Pinpoint the cell where the given text exists, returning its (X, Y) midpoint coordinate. 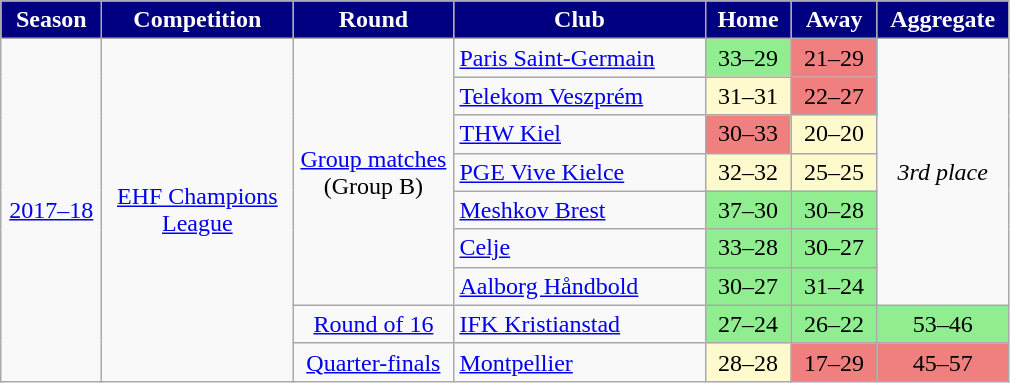
Away (834, 20)
3rd place (942, 172)
Paris Saint-Germain (580, 58)
Celje (580, 248)
Aggregate (942, 20)
33–29 (748, 58)
Aalborg Håndbold (580, 286)
Season (52, 20)
28–28 (748, 362)
PGE Vive Kielce (580, 172)
Telekom Veszprém (580, 96)
Competition (198, 20)
32–32 (748, 172)
EHF Champions League (198, 210)
53–46 (942, 324)
22–27 (834, 96)
25–25 (834, 172)
17–29 (834, 362)
Club (580, 20)
Round of 16 (374, 324)
26–22 (834, 324)
31–31 (748, 96)
Meshkov Brest (580, 210)
37–30 (748, 210)
Quarter-finals (374, 362)
30–28 (834, 210)
31–24 (834, 286)
2017–18 (52, 210)
Montpellier (580, 362)
Round (374, 20)
IFK Kristianstad (580, 324)
20–20 (834, 134)
30–33 (748, 134)
45–57 (942, 362)
33–28 (748, 248)
Group matches (Group B) (374, 172)
Home (748, 20)
27–24 (748, 324)
THW Kiel (580, 134)
21–29 (834, 58)
